Output the (x, y) coordinate of the center of the cell containing the given text.  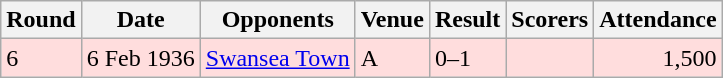
Swansea Town (278, 58)
Scorers (550, 20)
6 (41, 58)
Date (140, 20)
Venue (392, 20)
Attendance (658, 20)
6 Feb 1936 (140, 58)
Opponents (278, 20)
0–1 (467, 58)
1,500 (658, 58)
A (392, 58)
Round (41, 20)
Result (467, 20)
